Return the [x, y] coordinate for the center point of the cell that contains the specified text.  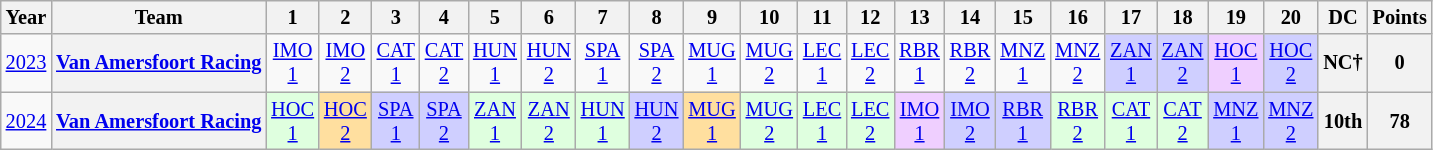
5 [495, 17]
2 [346, 17]
14 [970, 17]
9 [712, 17]
78 [1400, 121]
2024 [26, 121]
7 [603, 17]
20 [1290, 17]
16 [1078, 17]
4 [444, 17]
11 [822, 17]
3 [396, 17]
19 [1236, 17]
0 [1400, 63]
13 [919, 17]
6 [549, 17]
8 [657, 17]
10 [770, 17]
DC [1342, 17]
NC† [1342, 63]
10th [1342, 121]
17 [1131, 17]
1 [292, 17]
12 [870, 17]
Team [158, 17]
2023 [26, 63]
18 [1183, 17]
Points [1400, 17]
Year [26, 17]
15 [1022, 17]
